Return (x, y) of the center of cell containing provided text 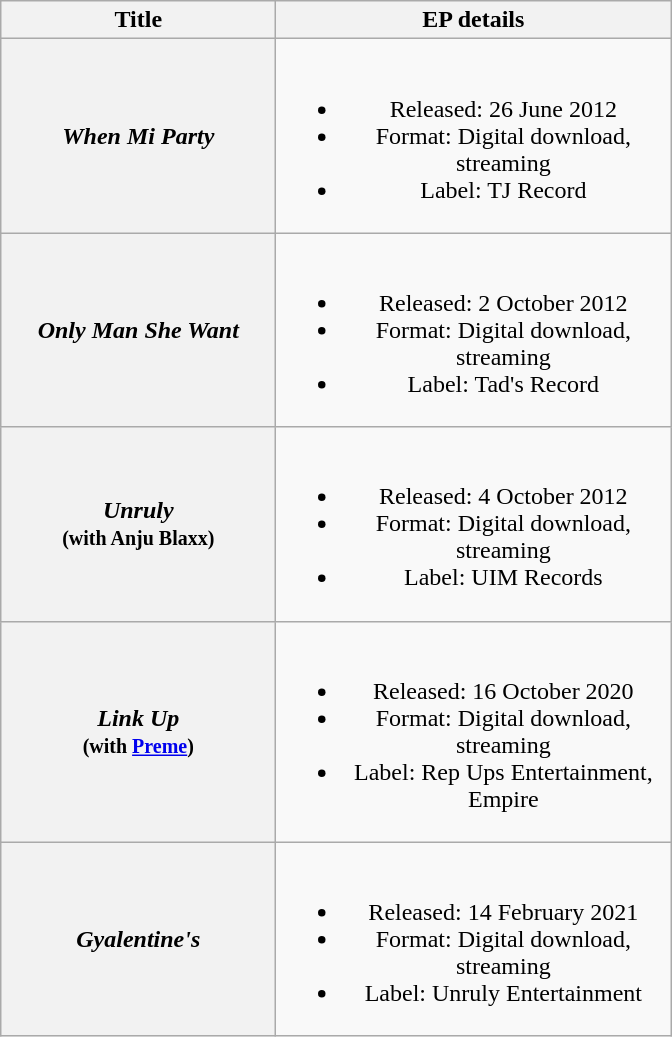
Only Man She Want (138, 330)
When Mi Party (138, 136)
Released: 2 October 2012Format: Digital download, streamingLabel: Tad's Record (474, 330)
Released: 26 June 2012Format: Digital download, streamingLabel: TJ Record (474, 136)
Released: 4 October 2012Format: Digital download, streamingLabel: UIM Records (474, 524)
Released: 16 October 2020Format: Digital download, streamingLabel: Rep Ups Entertainment, Empire (474, 732)
Title (138, 20)
Unruly(with Anju Blaxx) (138, 524)
Link Up(with Preme) (138, 732)
EP details (474, 20)
Gyalentine's (138, 939)
Released: 14 February 2021Format: Digital download, streamingLabel: Unruly Entertainment (474, 939)
